Find where the given text appears and provide that cell's center as [X, Y] coordinate. 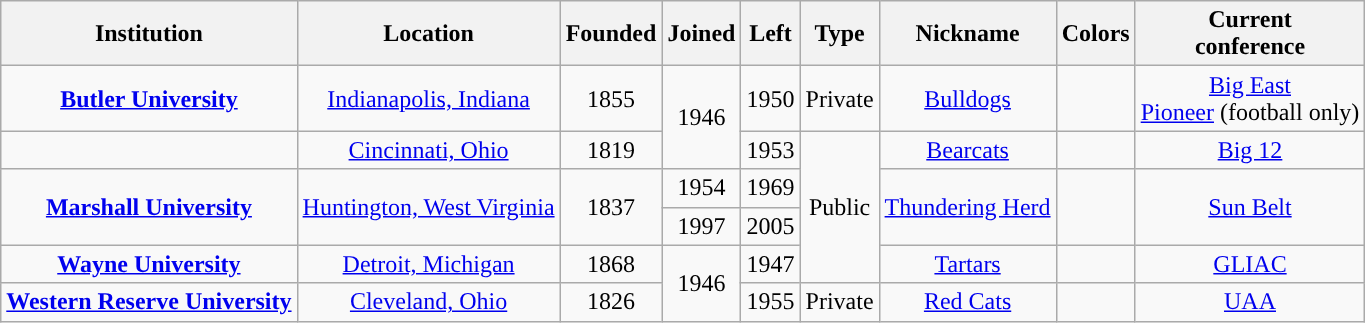
Left [770, 34]
Indianapolis, Indiana [428, 98]
Wayne University [149, 264]
Institution [149, 34]
GLIAC [1250, 264]
1855 [611, 98]
Butler University [149, 98]
Big EastPioneer (football only) [1250, 98]
1969 [770, 188]
Joined [702, 34]
1950 [770, 98]
Sun Belt [1250, 207]
Founded [611, 34]
Tartars [968, 264]
1953 [770, 150]
Currentconference [1250, 34]
1947 [770, 264]
Nickname [968, 34]
1954 [702, 188]
1997 [702, 226]
Thundering Herd [968, 207]
1955 [770, 302]
1837 [611, 207]
2005 [770, 226]
Colors [1096, 34]
UAA [1250, 302]
Cleveland, Ohio [428, 302]
Bulldogs [968, 98]
Bearcats [968, 150]
1826 [611, 302]
Red Cats [968, 302]
Type [840, 34]
Marshall University [149, 207]
Location [428, 34]
Detroit, Michigan [428, 264]
Huntington, West Virginia [428, 207]
Cincinnati, Ohio [428, 150]
Western Reserve University [149, 302]
Public [840, 207]
Big 12 [1250, 150]
1868 [611, 264]
1819 [611, 150]
